Detect which cell encompasses the target text, then output its [X, Y] center coordinate. 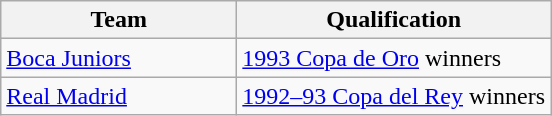
Team [119, 20]
Qualification [394, 20]
Boca Juniors [119, 58]
1993 Copa de Oro winners [394, 58]
1992–93 Copa del Rey winners [394, 96]
Real Madrid [119, 96]
